Output the (x, y) coordinate of the center of the cell containing the given text.  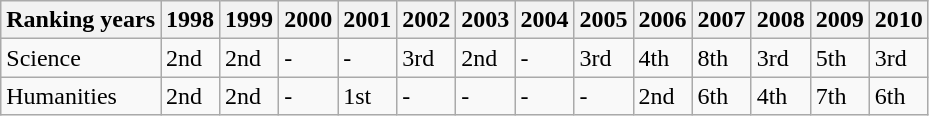
2002 (426, 20)
2000 (308, 20)
Ranking years (81, 20)
1st (368, 96)
Humanities (81, 96)
2004 (544, 20)
1998 (190, 20)
2006 (662, 20)
2003 (486, 20)
5th (840, 58)
2010 (898, 20)
2008 (780, 20)
2007 (722, 20)
2001 (368, 20)
7th (840, 96)
2005 (604, 20)
Science (81, 58)
2009 (840, 20)
8th (722, 58)
1999 (250, 20)
